Capture the cell that displays the provided text and extract its (x, y) central coordinate. 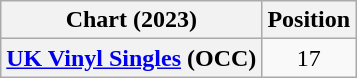
UK Vinyl Singles (OCC) (132, 58)
Position (309, 20)
Chart (2023) (132, 20)
17 (309, 58)
